Output the [X, Y] coordinate of the center of the cell containing the given text.  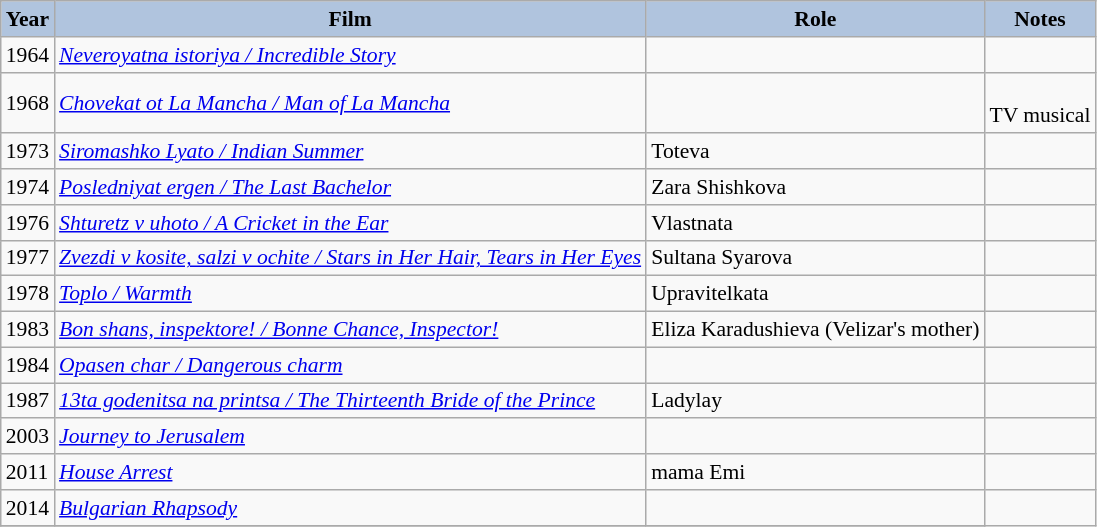
1983 [28, 330]
Toteva [815, 152]
1987 [28, 401]
1968 [28, 102]
1976 [28, 223]
Notes [1040, 19]
Year [28, 19]
Siromashko Lyato / Indian Summer [350, 152]
13ta godenitsa na printsa / The Thirteenth Bride of the Prince [350, 401]
1984 [28, 365]
2003 [28, 437]
1978 [28, 294]
2011 [28, 472]
Role [815, 19]
Bulgarian Rhapsody [350, 508]
TV musical [1040, 102]
Eliza Karadushieva (Velizar's mother) [815, 330]
House Arrest [350, 472]
Film [350, 19]
Zvezdi v kosite, salzi v ochite / Stars in Her Hair, Tears in Her Eyes [350, 258]
Posledniyat ergen / The Last Bachelor [350, 187]
1964 [28, 55]
1977 [28, 258]
Shturetz v uhoto / A Cricket in the Ear [350, 223]
Upravitelkata [815, 294]
Journey to Jerusalem [350, 437]
Neveroyatna istoriya / Incredible Story [350, 55]
1974 [28, 187]
Toplo / Warmth [350, 294]
Bon shans, inspektore! / Bonne Chance, Inspector! [350, 330]
Ladylay [815, 401]
1973 [28, 152]
Zara Shishkova [815, 187]
Vlastnata [815, 223]
mama Emi [815, 472]
Opasen char / Dangerous charm [350, 365]
2014 [28, 508]
Sultana Syarova [815, 258]
Chovekat ot La Mancha / Man of La Mancha [350, 102]
